Pinpoint the cell where the given text exists, returning its [x, y] midpoint coordinate. 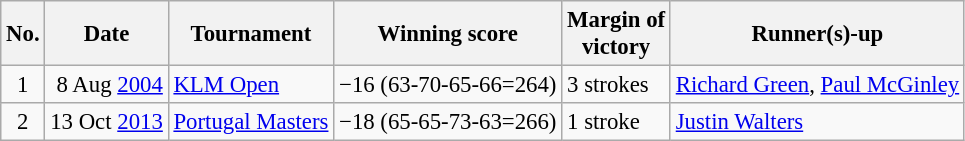
1 stroke [616, 122]
Runner(s)-up [817, 34]
−16 (63-70-65-66=264) [448, 85]
Portugal Masters [251, 122]
Justin Walters [817, 122]
No. [23, 34]
Tournament [251, 34]
Winning score [448, 34]
−18 (65-65-73-63=266) [448, 122]
13 Oct 2013 [106, 122]
8 Aug 2004 [106, 85]
2 [23, 122]
3 strokes [616, 85]
KLM Open [251, 85]
1 [23, 85]
Margin ofvictory [616, 34]
Date [106, 34]
Richard Green, Paul McGinley [817, 85]
